For the text-containing cell, return its midpoint in [X, Y] coordinate format. 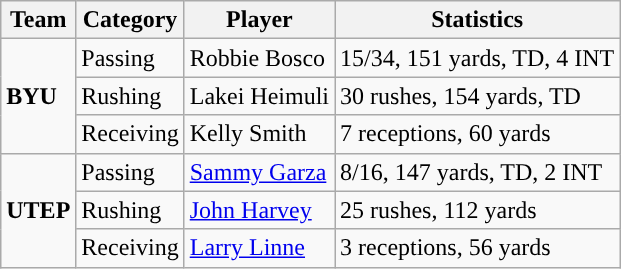
Kelly Smith [259, 134]
Larry Linne [259, 248]
Robbie Bosco [259, 58]
25 rushes, 112 yards [478, 210]
BYU [38, 96]
7 receptions, 60 yards [478, 134]
John Harvey [259, 210]
3 receptions, 56 yards [478, 248]
Sammy Garza [259, 172]
Player [259, 20]
30 rushes, 154 yards, TD [478, 96]
Statistics [478, 20]
8/16, 147 yards, TD, 2 INT [478, 172]
Lakei Heimuli [259, 96]
Team [38, 20]
UTEP [38, 210]
Category [130, 20]
15/34, 151 yards, TD, 4 INT [478, 58]
